From the cell containing the given text, extract its center point as (X, Y) coordinate. 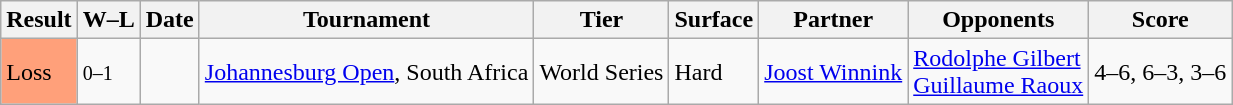
Partner (834, 20)
Tournament (366, 20)
Surface (714, 20)
W–L (108, 20)
0–1 (108, 72)
Score (1160, 20)
Loss (39, 72)
4–6, 6–3, 3–6 (1160, 72)
Result (39, 20)
Opponents (998, 20)
Joost Winnink (834, 72)
World Series (602, 72)
Johannesburg Open, South Africa (366, 72)
Date (170, 20)
Rodolphe Gilbert Guillaume Raoux (998, 72)
Tier (602, 20)
Hard (714, 72)
